Output the [X, Y] coordinate of the center of the cell containing the given text.  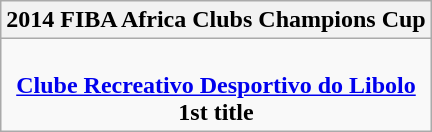
2014 FIBA Africa Clubs Champions Cup [216, 20]
Clube Recreativo Desportivo do Libolo1st title [216, 85]
